From the cell containing the given text, extract its center point as (X, Y) coordinate. 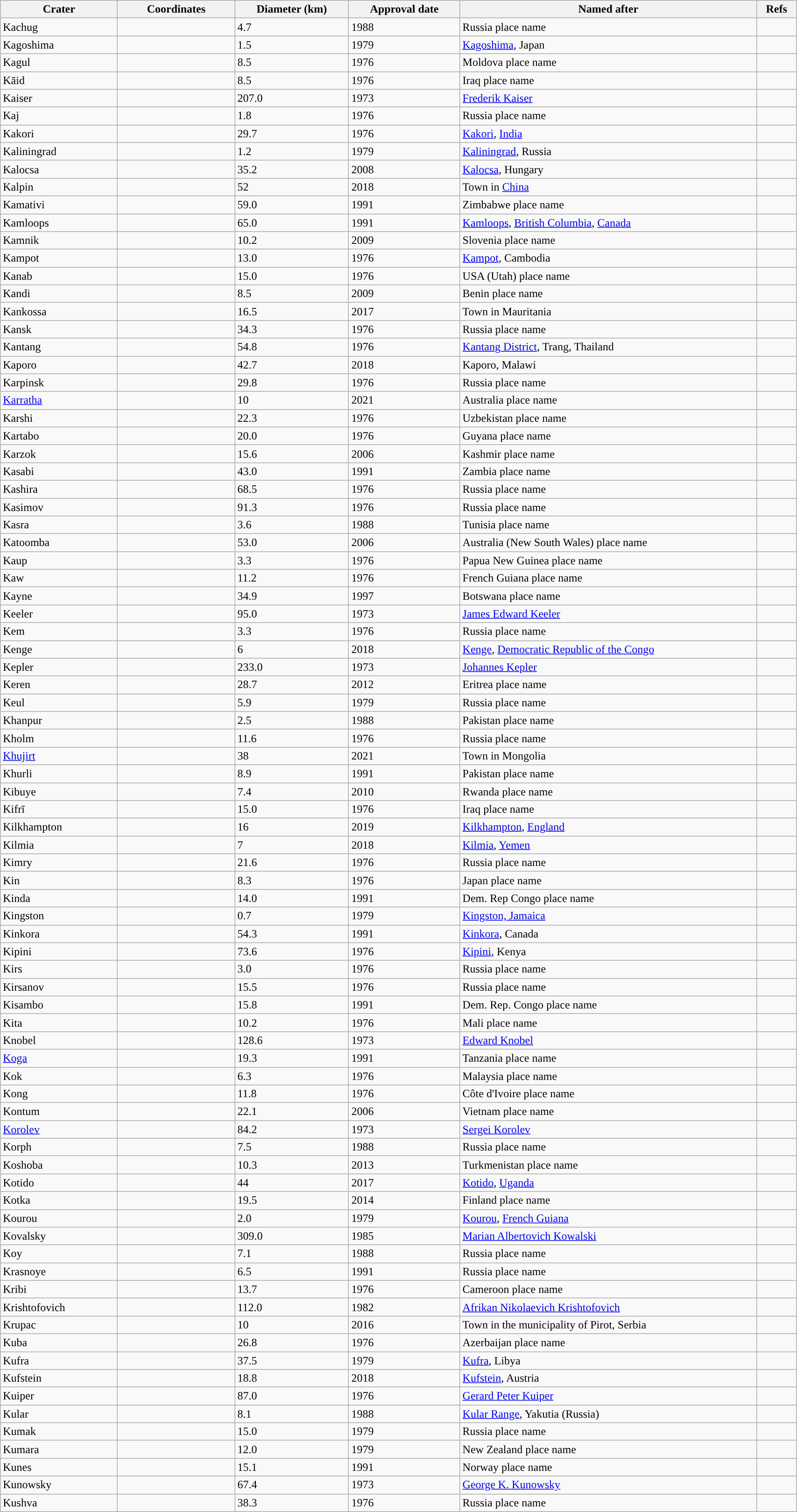
Kufra (59, 1361)
12.0 (292, 1449)
Kibuye (59, 792)
Keul (59, 703)
Kalpin (59, 187)
2014 (404, 1200)
8.1 (292, 1414)
59.0 (292, 205)
Kakori (59, 134)
Kribi (59, 1289)
Dem. Rep Congo place name (608, 898)
7.1 (292, 1254)
Kushva (59, 1503)
Moldova place name (608, 63)
Kamloops, British Columbia, Canada (608, 223)
Kantang (59, 347)
Johannes Kepler (608, 667)
15.1 (292, 1467)
Kirsanov (59, 987)
Uzbekistan place name (608, 418)
Dem. Rep. Congo place name (608, 1005)
2010 (404, 792)
Kipini, Kenya (608, 951)
54.3 (292, 934)
73.6 (292, 951)
37.5 (292, 1361)
1.5 (292, 45)
Kankossa (59, 312)
53.0 (292, 543)
Australia (New South Wales) place name (608, 543)
Australia place name (608, 400)
11.2 (292, 578)
Town in Mauritania (608, 312)
Town in China (608, 187)
Rwanda place name (608, 792)
35.2 (292, 169)
44 (292, 1183)
Kilkhampton (59, 827)
2016 (404, 1325)
2019 (404, 827)
Katoomba (59, 543)
11.8 (292, 1094)
Koy (59, 1254)
Kandi (59, 294)
6.5 (292, 1271)
Named after (608, 9)
3.0 (292, 969)
USA (Utah) place name (608, 276)
309.0 (292, 1236)
Kepler (59, 667)
8.3 (292, 880)
38.3 (292, 1503)
Karshi (59, 418)
42.7 (292, 365)
Tanzania place name (608, 1058)
Kaliningrad, Russia (608, 151)
Crater (59, 9)
George K. Kunowsky (608, 1485)
Kholm (59, 738)
Kilmia, Yemen (608, 845)
Kotka (59, 1200)
Malaysia place name (608, 1076)
13.7 (292, 1289)
2012 (404, 685)
1.2 (292, 151)
112.0 (292, 1307)
Botswana place name (608, 596)
Gerard Peter Kuiper (608, 1396)
2.0 (292, 1218)
Kampot (59, 258)
Tunisia place name (608, 525)
Kansk (59, 329)
38 (292, 756)
Kuba (59, 1342)
Côte d'Ivoire place name (608, 1094)
29.7 (292, 134)
22.3 (292, 418)
34.9 (292, 596)
0.7 (292, 916)
Kuiper (59, 1396)
Kontum (59, 1112)
128.6 (292, 1040)
Town in the municipality of Pirot, Serbia (608, 1325)
Kufra, Libya (608, 1361)
Marian Albertovich Kowalski (608, 1236)
Kufstein (59, 1378)
16.5 (292, 312)
Zimbabwe place name (608, 205)
10.3 (292, 1165)
Refs (777, 9)
91.3 (292, 507)
Finland place name (608, 1200)
5.9 (292, 703)
Kaup (59, 561)
Kilkhampton, England (608, 827)
52 (292, 187)
Kamativi (59, 205)
Kampot, Cambodia (608, 258)
2013 (404, 1165)
15.6 (292, 454)
207.0 (292, 98)
2.5 (292, 720)
Kakori, India (608, 134)
28.7 (292, 685)
Kayne (59, 596)
34.3 (292, 329)
7.4 (292, 792)
13.0 (292, 258)
Diameter (km) (292, 9)
8.9 (292, 774)
Approval date (404, 9)
Kok (59, 1076)
Keren (59, 685)
233.0 (292, 667)
22.1 (292, 1112)
Kasabi (59, 471)
4.7 (292, 27)
67.4 (292, 1485)
Zambia place name (608, 471)
1997 (404, 596)
Frederik Kaiser (608, 98)
26.8 (292, 1342)
Kaw (59, 578)
Krupac (59, 1325)
84.2 (292, 1129)
87.0 (292, 1396)
6 (292, 649)
Kamloops (59, 223)
Eritrea place name (608, 685)
18.8 (292, 1378)
Kantang District, Trang, Thailand (608, 347)
29.8 (292, 383)
Kachug (59, 27)
Kashira (59, 489)
Kasimov (59, 507)
Kotido, Uganda (608, 1183)
Khanpur (59, 720)
Kartabo (59, 436)
Papua New Guinea place name (608, 561)
Benin place name (608, 294)
Kourou (59, 1218)
Kirs (59, 969)
Koshoba (59, 1165)
20.0 (292, 436)
Kotido (59, 1183)
6.3 (292, 1076)
New Zealand place name (608, 1449)
Kovalsky (59, 1236)
7 (292, 845)
Kular (59, 1414)
Coordinates (176, 9)
Krishtofovich (59, 1307)
Knobel (59, 1040)
1982 (404, 1307)
54.8 (292, 347)
Kāid (59, 80)
16 (292, 827)
Turkmenistan place name (608, 1165)
3.6 (292, 525)
Kilmia (59, 845)
Kenge, Democratic Republic of the Congo (608, 649)
95.0 (292, 614)
Kagul (59, 63)
Kufstein, Austria (608, 1378)
68.5 (292, 489)
Cameroon place name (608, 1289)
Japan place name (608, 880)
Kinkora, Canada (608, 934)
Kashmir place name (608, 454)
Sergei Korolev (608, 1129)
Karpinsk (59, 383)
Kaj (59, 116)
14.0 (292, 898)
1985 (404, 1236)
Mali place name (608, 1022)
Kin (59, 880)
Krasnoye (59, 1271)
Kanab (59, 276)
Khujirt (59, 756)
Kong (59, 1094)
Kem (59, 632)
Korph (59, 1147)
21.6 (292, 863)
Vietnam place name (608, 1112)
Kagoshima, Japan (608, 45)
Kular Range, Yakutia (Russia) (608, 1414)
2008 (404, 169)
Kisambo (59, 1005)
19.3 (292, 1058)
15.8 (292, 1005)
James Edward Keeler (608, 614)
Kumak (59, 1432)
Afrikan Nikolaevich Krishtofovich (608, 1307)
7.5 (292, 1147)
Kamnik (59, 241)
Town in Mongolia (608, 756)
Koga (59, 1058)
Kifrī (59, 809)
Kagoshima (59, 45)
Kinkora (59, 934)
Karratha (59, 400)
Kunes (59, 1467)
Kingston, Jamaica (608, 916)
Kinda (59, 898)
Kourou, French Guiana (608, 1218)
19.5 (292, 1200)
Azerbaijan place name (608, 1342)
Slovenia place name (608, 241)
Korolev (59, 1129)
Kalocsa, Hungary (608, 169)
Kita (59, 1022)
Kaporo, Malawi (608, 365)
Kipini (59, 951)
Kaporo (59, 365)
Kimry (59, 863)
Kenge (59, 649)
15.5 (292, 987)
Kaiser (59, 98)
French Guiana place name (608, 578)
Keeler (59, 614)
Guyana place name (608, 436)
Kasra (59, 525)
Khurli (59, 774)
Karzok (59, 454)
11.6 (292, 738)
1.8 (292, 116)
Norway place name (608, 1467)
43.0 (292, 471)
Edward Knobel (608, 1040)
Kunowsky (59, 1485)
Kingston (59, 916)
Kaliningrad (59, 151)
65.0 (292, 223)
Kalocsa (59, 169)
Kumara (59, 1449)
